Output the (X, Y) coordinate of the center of the cell containing the given text.  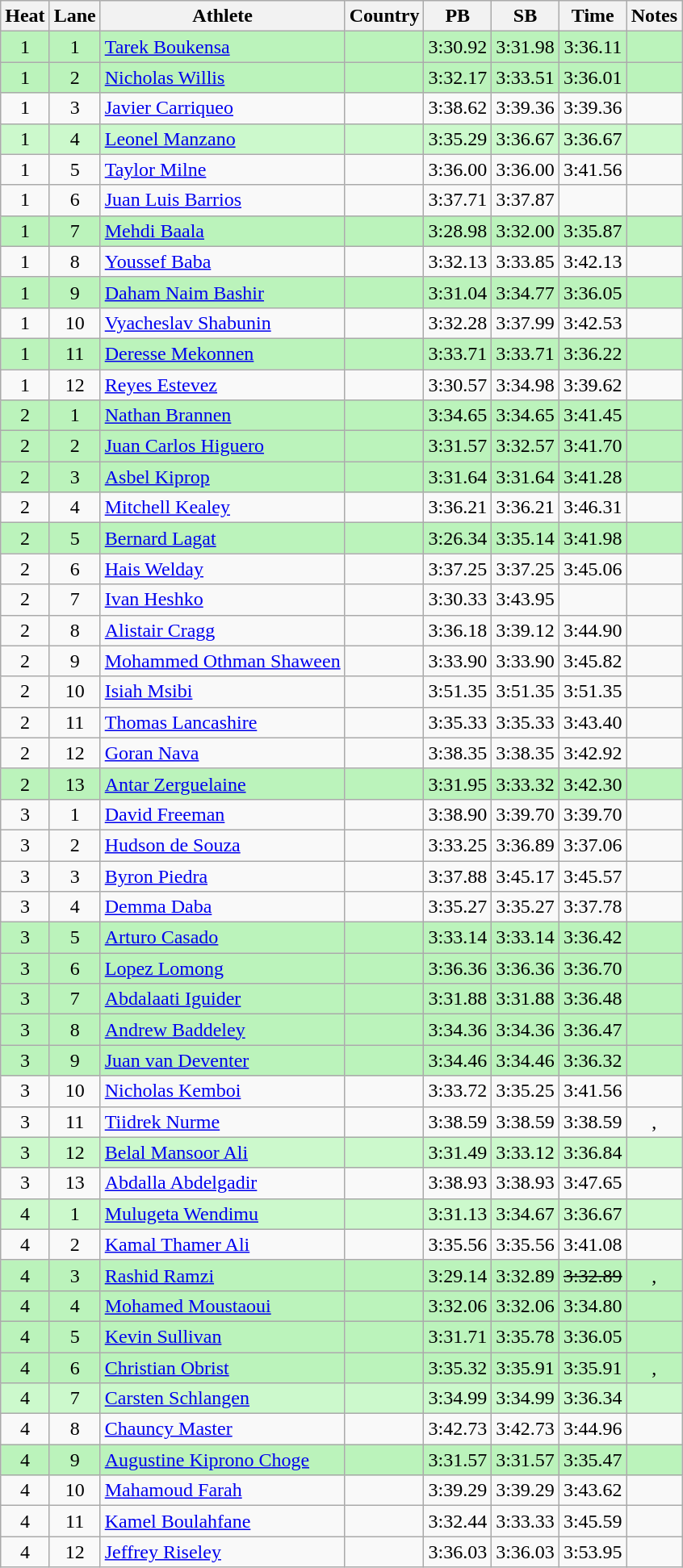
Antar Zerguelaine (223, 784)
Christian Obrist (223, 1368)
3:44.90 (593, 630)
Mitchell Kealey (223, 508)
Alistair Cragg (223, 630)
Lane (74, 16)
Bernard Lagat (223, 538)
Leonel Manzano (223, 139)
3:46.31 (593, 508)
Youssef Baba (223, 261)
3:43.62 (593, 1491)
Mahamoud Farah (223, 1491)
3:36.34 (593, 1399)
3:32.00 (526, 231)
3:34.67 (526, 1214)
3:47.65 (593, 1183)
3:37.06 (593, 845)
3:34.98 (526, 385)
3:39.62 (593, 385)
Augustine Kiprono Choge (223, 1460)
3:37.99 (526, 323)
Thomas Lancashire (223, 722)
3:31.71 (458, 1336)
Byron Piedra (223, 876)
3:43.40 (593, 722)
3:37.87 (526, 200)
Goran Nava (223, 753)
3:45.06 (593, 569)
3:36.47 (593, 1030)
Country (384, 16)
3:31.49 (458, 1152)
Juan Luis Barrios (223, 200)
3:35.87 (593, 231)
3:26.34 (458, 538)
3:35.14 (526, 538)
Athlete (223, 16)
Time (593, 16)
3:35.25 (526, 1091)
3:38.90 (458, 814)
3:38.62 (458, 108)
Vyacheslav Shabunin (223, 323)
3:33.33 (526, 1521)
Mohammed Othman Shaween (223, 661)
Juan Carlos Higuero (223, 446)
Abdalaati Iguider (223, 999)
3:32.28 (458, 323)
3:42.30 (593, 784)
SB (526, 16)
3:41.98 (593, 538)
3:30.57 (458, 385)
3:31.95 (458, 784)
Kamal Thamer Ali (223, 1244)
3:30.33 (458, 600)
3:53.95 (593, 1552)
3:36.01 (593, 77)
3:36.84 (593, 1152)
3:42.92 (593, 753)
3:30.92 (458, 47)
Reyes Estevez (223, 385)
3:32.57 (526, 446)
Mehdi Baala (223, 231)
3:36.89 (526, 845)
3:44.96 (593, 1429)
3:31.98 (526, 47)
Rashid Ramzi (223, 1275)
Andrew Baddeley (223, 1030)
3:33.32 (526, 784)
3:43.95 (526, 600)
3:34.80 (593, 1306)
Asbel Kiprop (223, 477)
Juan van Deventer (223, 1060)
Tarek Boukensa (223, 47)
David Freeman (223, 814)
Demma Daba (223, 907)
3:33.85 (526, 261)
3:31.04 (458, 292)
3:42.53 (593, 323)
Mohamed Moustaoui (223, 1306)
Hais Welday (223, 569)
Chauncy Master (223, 1429)
3:35.47 (593, 1460)
Notes (654, 16)
Deresse Mekonnen (223, 353)
3:37.88 (458, 876)
Carsten Schlangen (223, 1399)
3:33.25 (458, 845)
3:45.17 (526, 876)
Kamel Boulahfane (223, 1521)
3:35.29 (458, 139)
Tiidrek Nurme (223, 1122)
3:45.82 (593, 661)
Arturo Casado (223, 938)
3:36.32 (593, 1060)
3:41.28 (593, 477)
Jeffrey Riseley (223, 1552)
3:36.42 (593, 938)
PB (458, 16)
3:39.12 (526, 630)
3:33.12 (526, 1152)
3:36.18 (458, 630)
3:34.77 (526, 292)
3:32.44 (458, 1521)
3:45.57 (593, 876)
3:37.78 (593, 907)
Nathan Brannen (223, 416)
Ivan Heshko (223, 600)
3:36.22 (593, 353)
3:37.71 (458, 200)
Abdalla Abdelgadir (223, 1183)
3:41.08 (593, 1244)
3:35.78 (526, 1336)
3:36.48 (593, 999)
3:42.13 (593, 261)
3:36.70 (593, 968)
Belal Mansoor Ali (223, 1152)
Isiah Msibi (223, 692)
3:45.59 (593, 1521)
Nicholas Willis (223, 77)
3:33.51 (526, 77)
3:33.72 (458, 1091)
Nicholas Kemboi (223, 1091)
Mulugeta Wendimu (223, 1214)
3:41.70 (593, 446)
Kevin Sullivan (223, 1336)
3:28.98 (458, 231)
Heat (25, 16)
Taylor Milne (223, 169)
Daham Naim Bashir (223, 292)
3:29.14 (458, 1275)
3:35.32 (458, 1368)
3:32.17 (458, 77)
3:31.13 (458, 1214)
Javier Carriqueo (223, 108)
Hudson de Souza (223, 845)
3:32.13 (458, 261)
3:36.11 (593, 47)
3:41.45 (593, 416)
Lopez Lomong (223, 968)
